Output the [X, Y] coordinate of the center of the cell containing the given text.  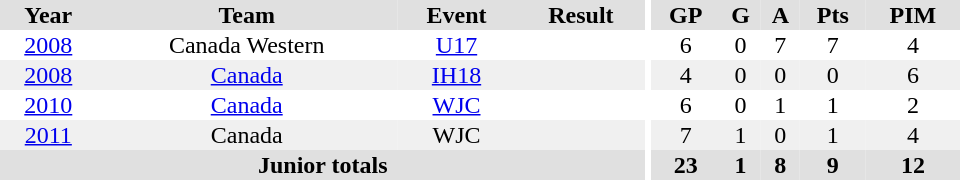
Year [48, 15]
Pts [833, 15]
PIM [913, 15]
G [740, 15]
12 [913, 165]
Canada Western [247, 45]
2010 [48, 105]
Junior totals [323, 165]
9 [833, 165]
Team [247, 15]
23 [686, 165]
GP [686, 15]
Event [456, 15]
8 [780, 165]
2 [913, 105]
IH18 [456, 75]
Result [580, 15]
A [780, 15]
2011 [48, 135]
U17 [456, 45]
